Pinpoint the cell where the given text exists, returning its (x, y) midpoint coordinate. 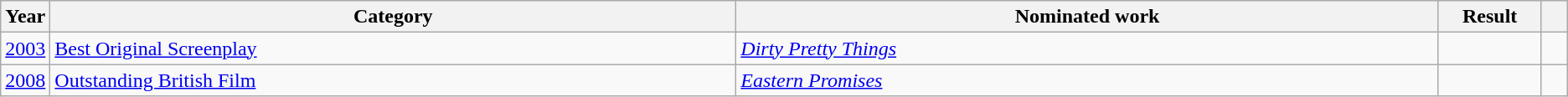
Category (394, 17)
Outstanding British Film (394, 80)
2003 (25, 48)
Eastern Promises (1087, 80)
Year (25, 17)
Nominated work (1087, 17)
2008 (25, 80)
Result (1489, 17)
Dirty Pretty Things (1087, 48)
Best Original Screenplay (394, 48)
